Output the [X, Y] coordinate of the center of the cell containing the given text.  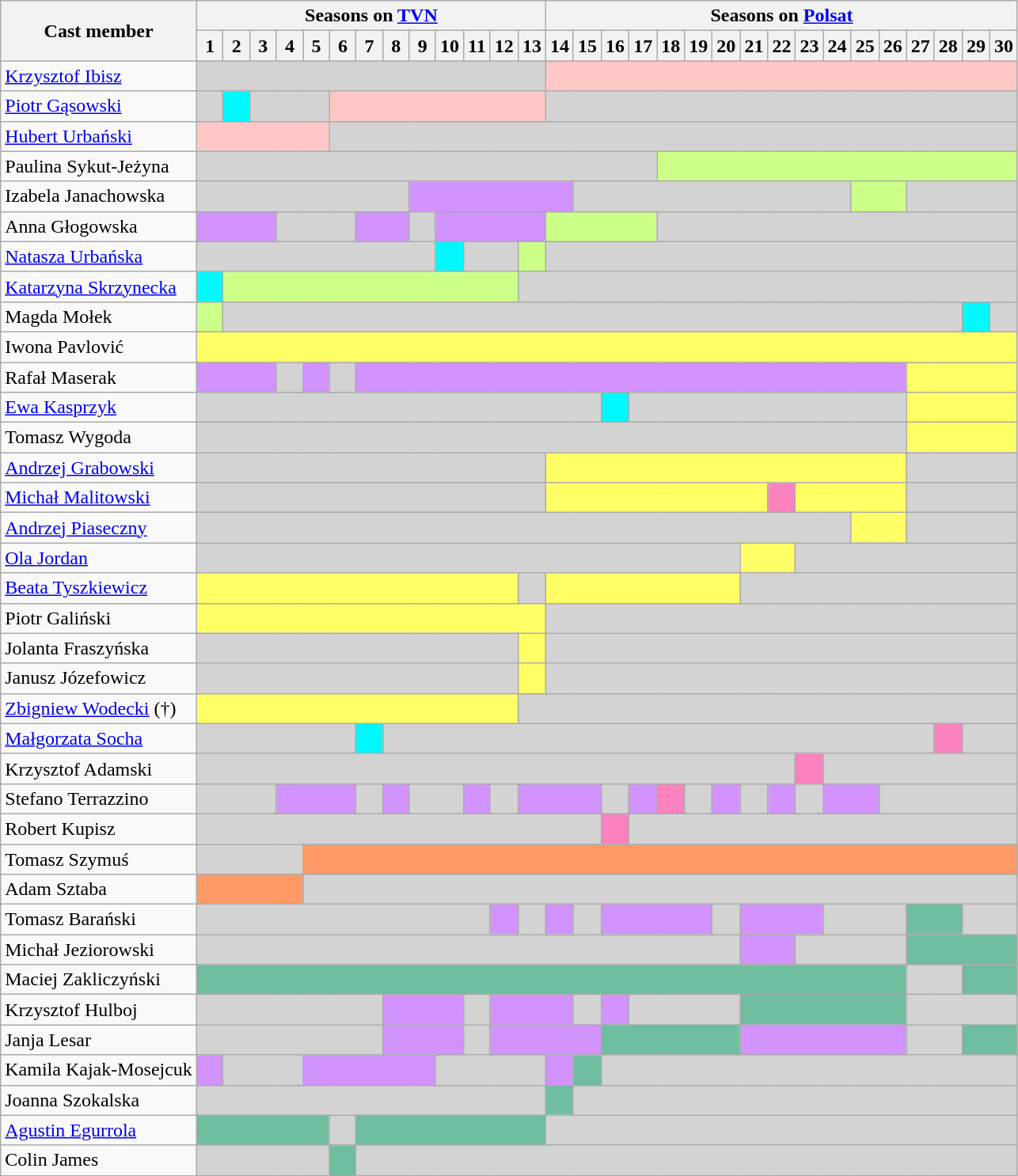
5 [317, 46]
Natasza Urbańska [99, 256]
Ewa Kasprzyk [99, 408]
Ola Jordan [99, 558]
1 [210, 46]
Zbigniew Wodecki (†) [99, 708]
13 [532, 46]
7 [370, 46]
Agustin Egurrola [99, 1130]
Seasons on TVN [370, 16]
Tomasz Wygoda [99, 438]
Anna Głogowska [99, 226]
Michał Malitowski [99, 498]
Adam Sztaba [99, 890]
Izabela Janachowska [99, 196]
25 [864, 46]
Andrzej Grabowski [99, 468]
Beata Tyszkiewicz [99, 588]
10 [450, 46]
4 [290, 46]
11 [477, 46]
Krzysztof Hulboj [99, 1010]
Colin James [99, 1160]
17 [643, 46]
6 [343, 46]
23 [809, 46]
Cast member [99, 31]
Małgorzata Socha [99, 738]
Rafał Maserak [99, 377]
Andrzej Piaseczny [99, 528]
Janusz Józefowicz [99, 678]
Piotr Galiński [99, 618]
14 [559, 46]
Seasons on Polsat [781, 16]
Hubert Urbański [99, 136]
Magda Mołek [99, 317]
Tomasz Barański [99, 920]
Piotr Gąsowski [99, 106]
Katarzyna Skrzynecka [99, 286]
24 [838, 46]
Tomasz Szymuś [99, 859]
Jolanta Fraszyńska [99, 648]
Kamila Kajak-Mosejcuk [99, 1070]
15 [587, 46]
Paulina Sykut-Jeżyna [99, 166]
16 [616, 46]
3 [264, 46]
Janja Lesar [99, 1040]
Michał Jeziorowski [99, 950]
Krzysztof Ibisz [99, 76]
20 [727, 46]
30 [1004, 46]
Krzysztof Adamski [99, 768]
27 [920, 46]
Stefano Terrazzino [99, 799]
18 [671, 46]
Maciej Zakliczyński [99, 980]
28 [948, 46]
Iwona Pavlović [99, 347]
9 [423, 46]
29 [975, 46]
12 [503, 46]
8 [396, 46]
Robert Kupisz [99, 829]
2 [237, 46]
19 [698, 46]
Joanna Szokalska [99, 1100]
26 [893, 46]
22 [782, 46]
21 [754, 46]
